Detect which cell encompasses the target text, then output its [X, Y] center coordinate. 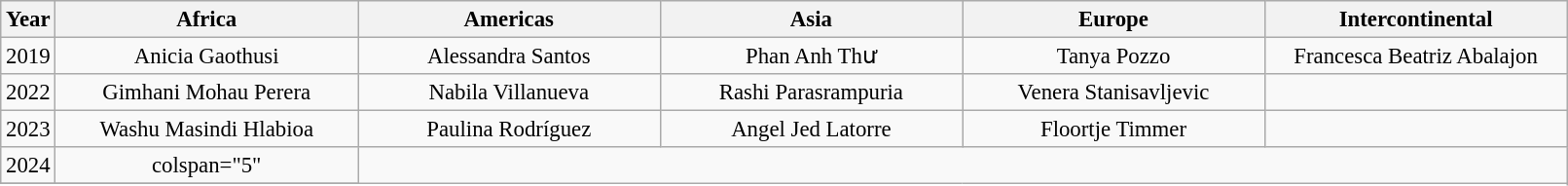
2019 [28, 56]
Intercontinental [1415, 19]
Floortje Timmer [1113, 130]
Angel Jed Latorre [812, 130]
Gimhani Mohau Perera [206, 93]
Tanya Pozzo [1113, 56]
Rashi Parasrampuria [812, 93]
Washu Masindi Hlabioa [206, 130]
Americas [510, 19]
Francesca Beatriz Abalajon [1415, 56]
Africa [206, 19]
Alessandra Santos [510, 56]
Europe [1113, 19]
Paulina Rodríguez [510, 130]
Asia [812, 19]
2023 [28, 130]
2022 [28, 93]
Phan Anh Thư [812, 56]
Venera Stanisavljevic [1113, 93]
Year [28, 19]
2024 [28, 166]
colspan="5" [206, 166]
Nabila Villanueva [510, 93]
Anicia Gaothusi [206, 56]
